Scan for the cell matching the given text and deliver its [X, Y] coordinate at center. 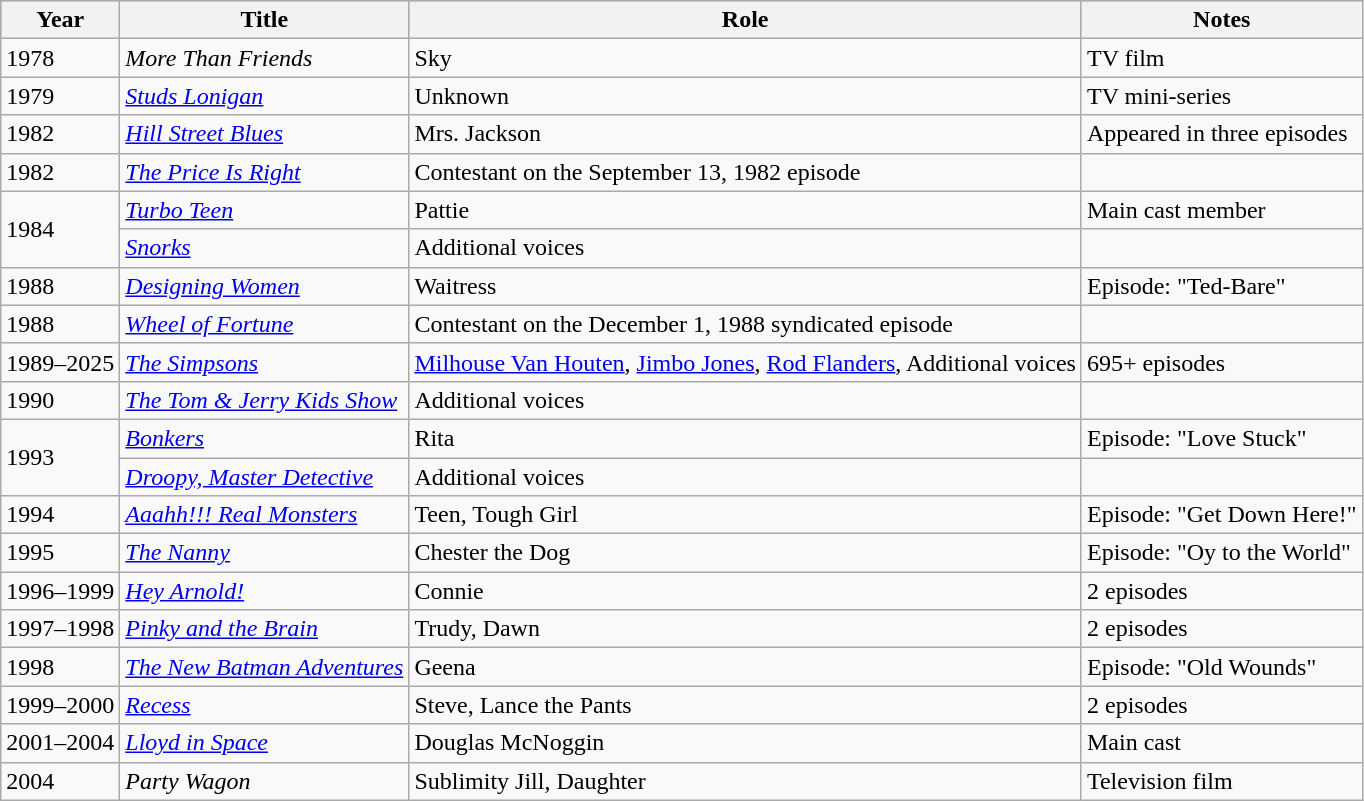
Main cast member [1222, 210]
Geena [746, 667]
1990 [60, 400]
Main cast [1222, 743]
Bonkers [264, 438]
695+ episodes [1222, 362]
2001–2004 [60, 743]
1993 [60, 457]
Wheel of Fortune [264, 324]
1979 [60, 96]
Mrs. Jackson [746, 134]
1998 [60, 667]
Pinky and the Brain [264, 629]
Waitress [746, 286]
Turbo Teen [264, 210]
Episode: "Old Wounds" [1222, 667]
Title [264, 20]
TV film [1222, 58]
The Simpsons [264, 362]
Designing Women [264, 286]
Aaahh!!! Real Monsters [264, 515]
Recess [264, 705]
The Nanny [264, 553]
Trudy, Dawn [746, 629]
Pattie [746, 210]
The New Batman Adventures [264, 667]
Lloyd in Space [264, 743]
Role [746, 20]
1995 [60, 553]
Contestant on the September 13, 1982 episode [746, 172]
Hey Arnold! [264, 591]
1996–1999 [60, 591]
The Price Is Right [264, 172]
1994 [60, 515]
Episode: "Oy to the World" [1222, 553]
Television film [1222, 781]
Teen, Tough Girl [746, 515]
2004 [60, 781]
1989–2025 [60, 362]
Droopy, Master Detective [264, 477]
More Than Friends [264, 58]
Connie [746, 591]
Contestant on the December 1, 1988 syndicated episode [746, 324]
Unknown [746, 96]
1978 [60, 58]
Rita [746, 438]
Episode: "Ted-Bare" [1222, 286]
Steve, Lance the Pants [746, 705]
Episode: "Get Down Here!" [1222, 515]
The Tom & Jerry Kids Show [264, 400]
Year [60, 20]
Party Wagon [264, 781]
1984 [60, 229]
1999–2000 [60, 705]
Sublimity Jill, Daughter [746, 781]
Douglas McNoggin [746, 743]
TV mini-series [1222, 96]
Sky [746, 58]
Appeared in three episodes [1222, 134]
Hill Street Blues [264, 134]
Notes [1222, 20]
Chester the Dog [746, 553]
Studs Lonigan [264, 96]
Episode: "Love Stuck" [1222, 438]
1997–1998 [60, 629]
Snorks [264, 248]
Milhouse Van Houten, Jimbo Jones, Rod Flanders, Additional voices [746, 362]
